Scan for the cell matching the given text and deliver its (X, Y) coordinate at center. 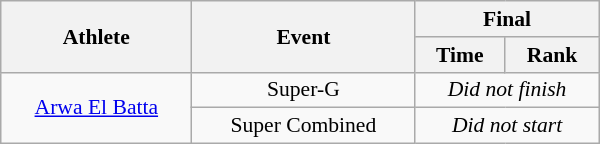
Time (460, 55)
Did not finish (507, 90)
Super-G (304, 90)
Rank (552, 55)
Did not start (507, 126)
Event (304, 36)
Athlete (96, 36)
Final (507, 19)
Super Combined (304, 126)
Arwa El Batta (96, 108)
